Pinpoint the cell where the given text exists, returning its (x, y) midpoint coordinate. 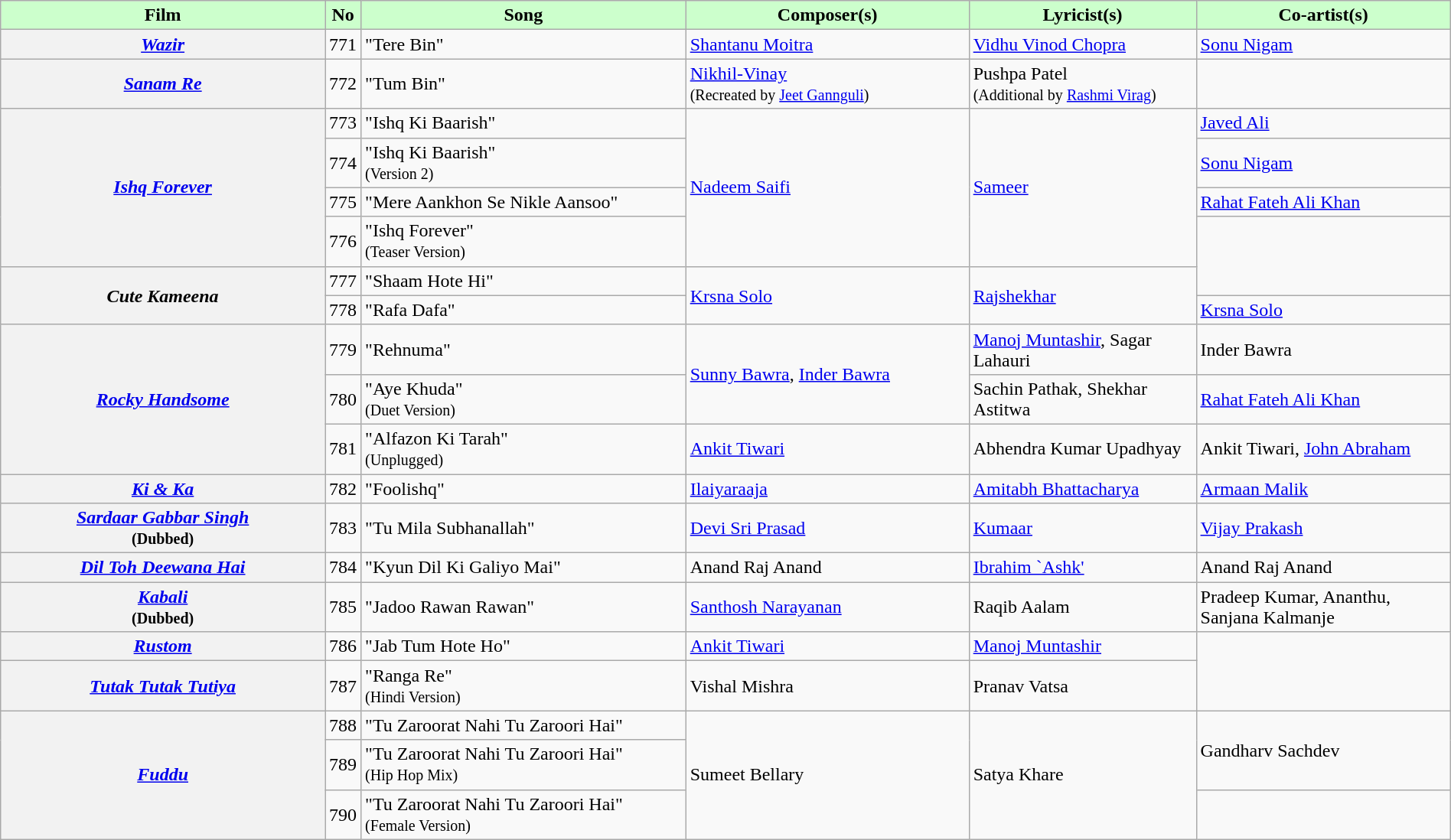
"Tu Zaroorat Nahi Tu Zaroori Hai"(Female Version) (523, 814)
778 (343, 310)
No (343, 15)
Shantanu Moitra (827, 44)
783 (343, 528)
Ki & Ka (163, 489)
Javed Ali (1323, 123)
"Alfazon Ki Tarah"(Unplugged) (523, 448)
Cute Kameena (163, 295)
Wazir (163, 44)
Sumeet Bellary (827, 775)
776 (343, 242)
774 (343, 162)
Pushpa Patel(Additional by Rashmi Virag) (1082, 84)
"Tu Mila Subhanallah" (523, 528)
"Tere Bin" (523, 44)
Manoj Muntashir (1082, 646)
773 (343, 123)
786 (343, 646)
"Rafa Dafa" (523, 310)
Nikhil-Vinay(Recreated by Jeet Gannguli) (827, 84)
779 (343, 349)
789 (343, 765)
Devi Sri Prasad (827, 528)
Lyricist(s) (1082, 15)
"Mere Aankhon Se Nikle Aansoo" (523, 202)
782 (343, 489)
Vijay Prakash (1323, 528)
Tutak Tutak Tutiya (163, 685)
Manoj Muntashir, Sagar Lahauri (1082, 349)
Vidhu Vinod Chopra (1082, 44)
Sardaar Gabbar Singh(Dubbed) (163, 528)
Armaan Malik (1323, 489)
Composer(s) (827, 15)
781 (343, 448)
"Shaam Hote Hi" (523, 281)
Rocky Handsome (163, 399)
790 (343, 814)
Kumaar (1082, 528)
"Rehnuma" (523, 349)
Rajshekhar (1082, 295)
"Ishq Ki Baarish" (523, 123)
775 (343, 202)
"Jadoo Rawan Rawan" (523, 607)
785 (343, 607)
Song (523, 15)
"Ranga Re"(Hindi Version) (523, 685)
Film (163, 15)
777 (343, 281)
Gandharv Sachdev (1323, 750)
Nadeem Saifi (827, 187)
Dil Toh Deewana Hai (163, 568)
Pradeep Kumar, Ananthu, Sanjana Kalmanje (1323, 607)
Vishal Mishra (827, 685)
771 (343, 44)
"Ishq Forever"(Teaser Version) (523, 242)
Co-artist(s) (1323, 15)
Sanam Re (163, 84)
"Foolishq" (523, 489)
Amitabh Bhattacharya (1082, 489)
Satya Khare (1082, 775)
772 (343, 84)
784 (343, 568)
"Tu Zaroorat Nahi Tu Zaroori Hai" (523, 725)
Ibrahim `Ashk' (1082, 568)
"Kyun Dil Ki Galiyo Mai" (523, 568)
"Tu Zaroorat Nahi Tu Zaroori Hai"(Hip Hop Mix) (523, 765)
Fuddu (163, 775)
Sameer (1082, 187)
Abhendra Kumar Upadhyay (1082, 448)
Ankit Tiwari, John Abraham (1323, 448)
"Jab Tum Hote Ho" (523, 646)
Inder Bawra (1323, 349)
Raqib Aalam (1082, 607)
"Ishq Ki Baarish"(Version 2) (523, 162)
Sachin Pathak, Shekhar Astitwa (1082, 399)
Santhosh Narayanan (827, 607)
Ilaiyaraaja (827, 489)
Rustom (163, 646)
Sunny Bawra, Inder Bawra (827, 374)
780 (343, 399)
Ishq Forever (163, 187)
"Tum Bin" (523, 84)
Kabali(Dubbed) (163, 607)
788 (343, 725)
787 (343, 685)
"Aye Khuda"(Duet Version) (523, 399)
Pranav Vatsa (1082, 685)
